Return the (X, Y) coordinate for the center point of the cell that contains the specified text.  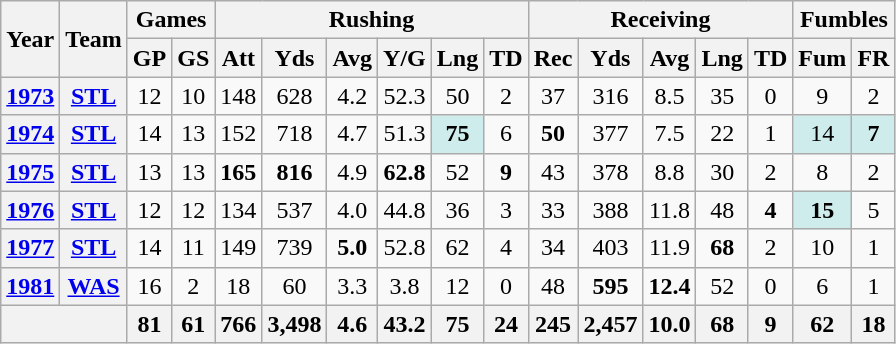
1981 (30, 286)
595 (610, 286)
37 (553, 96)
36 (457, 210)
43 (553, 172)
4.9 (352, 172)
WAS (94, 286)
766 (238, 324)
403 (610, 248)
22 (722, 134)
81 (149, 324)
7 (874, 134)
FR (874, 58)
148 (238, 96)
4.6 (352, 324)
8.8 (670, 172)
316 (610, 96)
7.5 (670, 134)
24 (506, 324)
GS (194, 58)
11.9 (670, 248)
2,457 (610, 324)
12.4 (670, 286)
245 (553, 324)
8 (822, 172)
Fumbles (844, 20)
134 (238, 210)
152 (238, 134)
Fum (822, 58)
10.0 (670, 324)
33 (553, 210)
4.2 (352, 96)
Rec (553, 58)
378 (610, 172)
Receiving (660, 20)
3 (506, 210)
149 (238, 248)
388 (610, 210)
11 (194, 248)
52.8 (405, 248)
1974 (30, 134)
Year (30, 39)
1973 (30, 96)
1976 (30, 210)
3.8 (405, 286)
44.8 (405, 210)
537 (294, 210)
51.3 (405, 134)
11.8 (670, 210)
43.2 (405, 324)
34 (553, 248)
377 (610, 134)
52.3 (405, 96)
1977 (30, 248)
61 (194, 324)
3,498 (294, 324)
Rushing (372, 20)
30 (722, 172)
3.3 (352, 286)
35 (722, 96)
Team (94, 39)
165 (238, 172)
16 (149, 286)
Y/G (405, 58)
60 (294, 286)
5.0 (352, 248)
Games (170, 20)
GP (149, 58)
4.0 (352, 210)
1975 (30, 172)
8.5 (670, 96)
5 (874, 210)
62.8 (405, 172)
4.7 (352, 134)
816 (294, 172)
739 (294, 248)
Att (238, 58)
15 (822, 210)
628 (294, 96)
718 (294, 134)
